Locate the cell with the specified text and output its [X, Y] center coordinate. 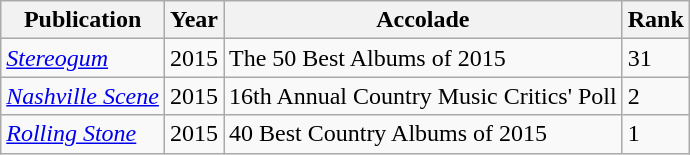
2 [656, 96]
Accolade [424, 20]
Year [194, 20]
Publication [83, 20]
1 [656, 134]
40 Best Country Albums of 2015 [424, 134]
16th Annual Country Music Critics' Poll [424, 96]
31 [656, 58]
Stereogum [83, 58]
The 50 Best Albums of 2015 [424, 58]
Rolling Stone [83, 134]
Nashville Scene [83, 96]
Rank [656, 20]
